Extract the [x, y] coordinate from the center of the cell holding the provided text.  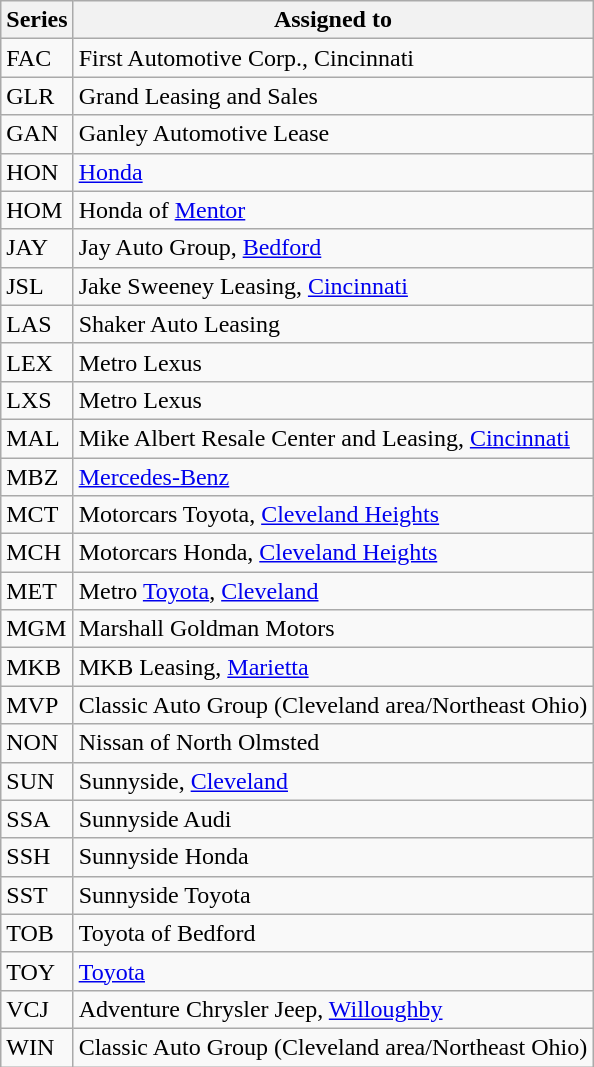
NON [37, 743]
MVP [37, 705]
MGM [37, 629]
Shaker Auto Leasing [333, 324]
Mike Albert Resale Center and Leasing, Cincinnati [333, 438]
Marshall Goldman Motors [333, 629]
TOY [37, 971]
HOM [37, 210]
Metro Toyota, Cleveland [333, 591]
MBZ [37, 477]
Sunnyside Toyota [333, 895]
Motorcars Honda, Cleveland Heights [333, 553]
FAC [37, 58]
Sunnyside Audi [333, 819]
Adventure Chrysler Jeep, Willoughby [333, 1009]
SUN [37, 781]
Jay Auto Group, Bedford [333, 248]
GLR [37, 96]
Sunnyside Honda [333, 857]
Assigned to [333, 20]
LXS [37, 400]
MKB [37, 667]
HON [37, 172]
MCT [37, 515]
SSH [37, 857]
MKB Leasing, Marietta [333, 667]
JSL [37, 286]
Series [37, 20]
GAN [37, 134]
JAY [37, 248]
LAS [37, 324]
Grand Leasing and Sales [333, 96]
Ganley Automotive Lease [333, 134]
MCH [37, 553]
Motorcars Toyota, Cleveland Heights [333, 515]
Toyota of Bedford [333, 933]
SSA [37, 819]
Honda [333, 172]
WIN [37, 1047]
Jake Sweeney Leasing, Cincinnati [333, 286]
Honda of Mentor [333, 210]
Toyota [333, 971]
Sunnyside, Cleveland [333, 781]
TOB [37, 933]
MAL [37, 438]
SST [37, 895]
Mercedes-Benz [333, 477]
LEX [37, 362]
MET [37, 591]
VCJ [37, 1009]
Nissan of North Olmsted [333, 743]
First Automotive Corp., Cincinnati [333, 58]
